Search for the cell housing the specified text and yield its [x, y] center coordinate. 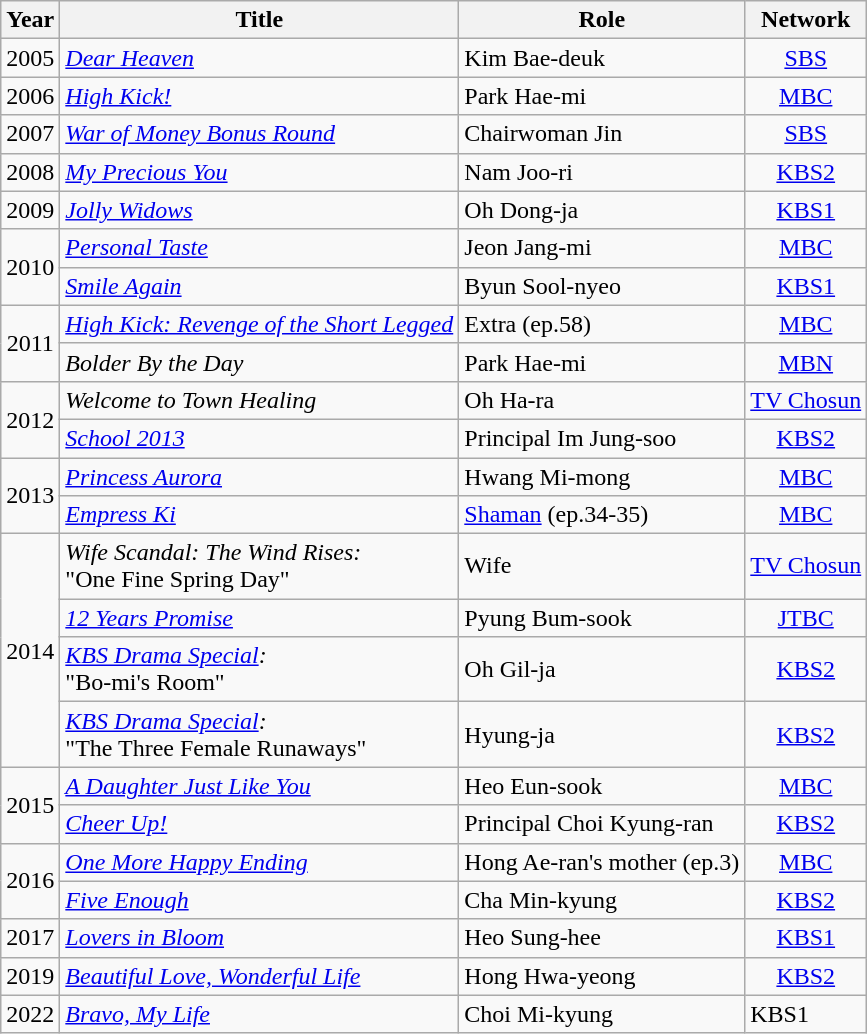
2005 [30, 58]
Lovers in Bloom [260, 938]
Five Enough [260, 900]
Extra (ep.58) [602, 324]
MBN [806, 362]
Bravo, My Life [260, 1014]
JTBC [806, 618]
Welcome to Town Healing [260, 400]
Jolly Widows [260, 210]
Kim Bae-deuk [602, 58]
Empress Ki [260, 515]
Princess Aurora [260, 477]
Oh Gil-ja [602, 670]
Jeon Jang-mi [602, 248]
Dear Heaven [260, 58]
Pyung Bum-sook [602, 618]
Cha Min-kyung [602, 900]
War of Money Bonus Round [260, 134]
Personal Taste [260, 248]
Hyung-ja [602, 734]
2010 [30, 267]
Nam Joo-ri [602, 172]
2022 [30, 1014]
2006 [30, 96]
2015 [30, 805]
2019 [30, 976]
Principal Im Jung-soo [602, 438]
Bolder By the Day [260, 362]
2017 [30, 938]
Smile Again [260, 286]
Network [806, 20]
Year [30, 20]
Oh Ha-ra [602, 400]
2011 [30, 343]
Chairwoman Jin [602, 134]
Role [602, 20]
Wife Scandal: The Wind Rises:"One Fine Spring Day" [260, 566]
Hong Hwa-yeong [602, 976]
KBS Drama Special:"Bo-mi's Room" [260, 670]
High Kick! [260, 96]
Choi Mi-kyung [602, 1014]
Wife [602, 566]
School 2013 [260, 438]
Beautiful Love, Wonderful Life [260, 976]
Cheer Up! [260, 824]
Byun Sool-nyeo [602, 286]
2007 [30, 134]
Shaman (ep.34-35) [602, 515]
High Kick: Revenge of the Short Legged [260, 324]
Principal Choi Kyung-ran [602, 824]
Hwang Mi-mong [602, 477]
Heo Eun-sook [602, 786]
One More Happy Ending [260, 862]
2013 [30, 496]
Oh Dong-ja [602, 210]
2014 [30, 650]
2012 [30, 419]
Heo Sung-hee [602, 938]
My Precious You [260, 172]
12 Years Promise [260, 618]
KBS Drama Special:"The Three Female Runaways" [260, 734]
2016 [30, 881]
Hong Ae-ran's mother (ep.3) [602, 862]
2009 [30, 210]
A Daughter Just Like You [260, 786]
Title [260, 20]
2008 [30, 172]
